Scan for the cell matching the given text and deliver its [x, y] coordinate at center. 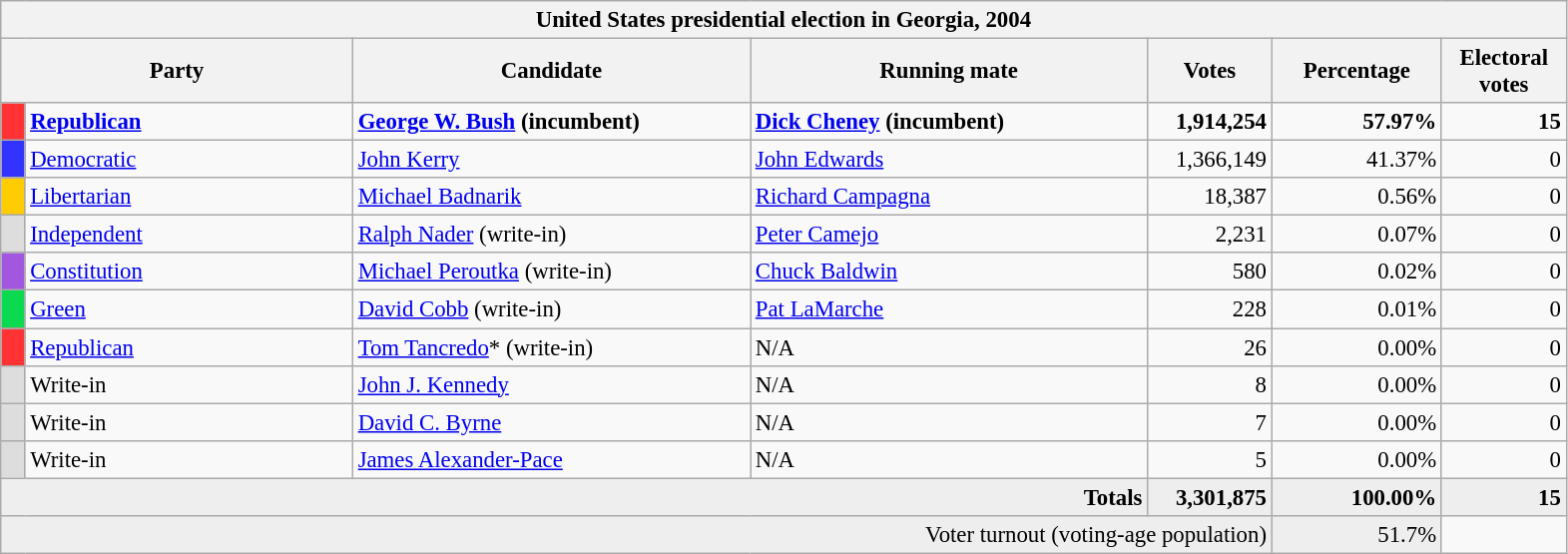
Independent [189, 235]
James Alexander-Pace [551, 459]
0.01% [1356, 309]
Totals [575, 497]
David Cobb (write-in) [551, 309]
580 [1210, 273]
John J. Kennedy [551, 384]
Votes [1210, 72]
5 [1210, 459]
Percentage [1356, 72]
100.00% [1356, 497]
Party [178, 72]
John Edwards [949, 160]
Electoral votes [1503, 72]
18,387 [1210, 197]
51.7% [1356, 535]
0.07% [1356, 235]
41.37% [1356, 160]
2,231 [1210, 235]
David C. Byrne [551, 422]
Dick Cheney (incumbent) [949, 122]
Candidate [551, 72]
0.56% [1356, 197]
57.97% [1356, 122]
1,914,254 [1210, 122]
26 [1210, 347]
Tom Tancredo* (write-in) [551, 347]
Democratic [189, 160]
Pat LaMarche [949, 309]
228 [1210, 309]
United States presidential election in Georgia, 2004 [784, 20]
Michael Badnarik [551, 197]
Chuck Baldwin [949, 273]
Green [189, 309]
Peter Camejo [949, 235]
Libertarian [189, 197]
George W. Bush (incumbent) [551, 122]
Richard Campagna [949, 197]
1,366,149 [1210, 160]
0.02% [1356, 273]
7 [1210, 422]
8 [1210, 384]
3,301,875 [1210, 497]
Michael Peroutka (write-in) [551, 273]
Ralph Nader (write-in) [551, 235]
Constitution [189, 273]
John Kerry [551, 160]
Running mate [949, 72]
Voter turnout (voting-age population) [637, 535]
